Determine the [X, Y] coordinate at the center of the cell enclosing the given text.  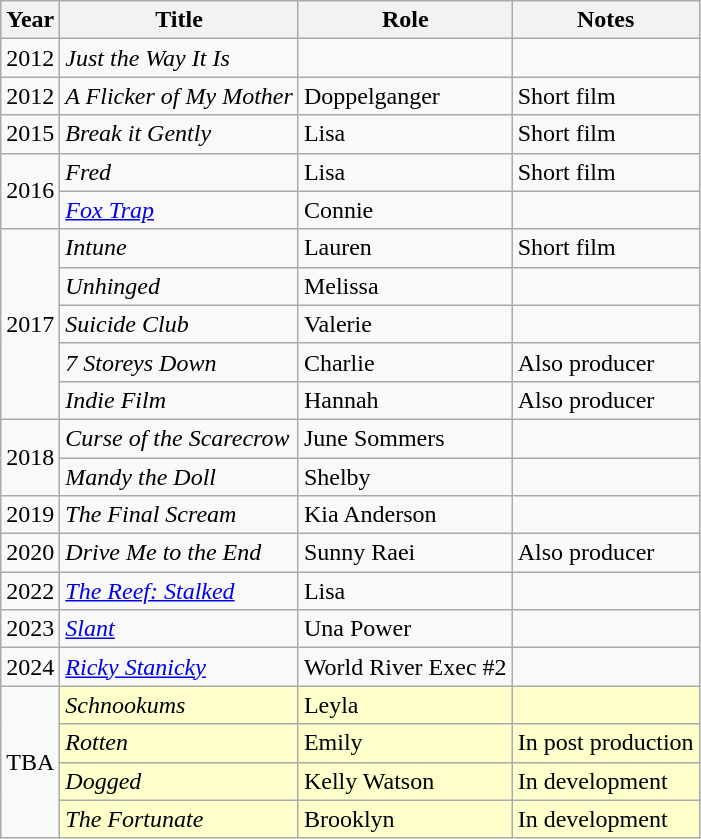
The Final Scream [180, 515]
Una Power [405, 629]
2015 [30, 134]
Fred [180, 172]
TBA [30, 762]
2019 [30, 515]
Leyla [405, 705]
Notes [606, 20]
Lauren [405, 248]
Unhinged [180, 286]
Sunny Raei [405, 553]
2020 [30, 553]
A Flicker of My Mother [180, 96]
2024 [30, 667]
Melissa [405, 286]
Indie Film [180, 400]
Drive Me to the End [180, 553]
Valerie [405, 324]
Just the Way It Is [180, 58]
2018 [30, 457]
In post production [606, 743]
Title [180, 20]
Schnookums [180, 705]
Kia Anderson [405, 515]
Brooklyn [405, 819]
Charlie [405, 362]
2022 [30, 591]
2023 [30, 629]
The Reef: Stalked [180, 591]
Kelly Watson [405, 781]
Year [30, 20]
Emily [405, 743]
Break it Gently [180, 134]
Curse of the Scarecrow [180, 438]
Ricky Stanicky [180, 667]
2016 [30, 191]
June Sommers [405, 438]
2017 [30, 324]
Rotten [180, 743]
Slant [180, 629]
The Fortunate [180, 819]
Shelby [405, 477]
Mandy the Doll [180, 477]
Intune [180, 248]
Role [405, 20]
7 Storeys Down [180, 362]
Hannah [405, 400]
Doppelganger [405, 96]
Fox Trap [180, 210]
Connie [405, 210]
World River Exec #2 [405, 667]
Dogged [180, 781]
Suicide Club [180, 324]
